Identify which cell holds the provided text, then report its [x, y] central coordinate. 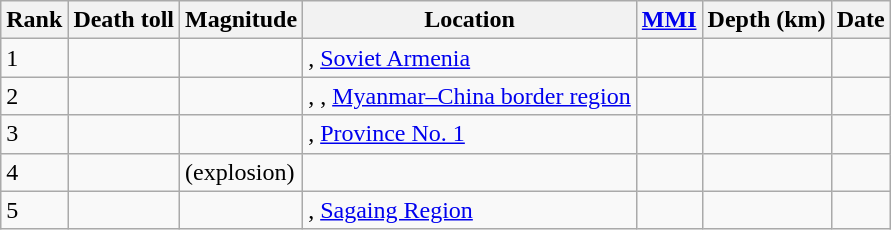
2 [34, 96]
MMI [669, 20]
3 [34, 134]
, Province No. 1 [470, 134]
1 [34, 58]
5 [34, 210]
Magnitude [242, 20]
, , Myanmar–China border region [470, 96]
Depth (km) [766, 20]
(explosion) [242, 172]
Rank [34, 20]
, Soviet Armenia [470, 58]
, Sagaing Region [470, 210]
Date [860, 20]
Location [470, 20]
Death toll [124, 20]
4 [34, 172]
